Scan for the cell matching the given text and deliver its [X, Y] coordinate at center. 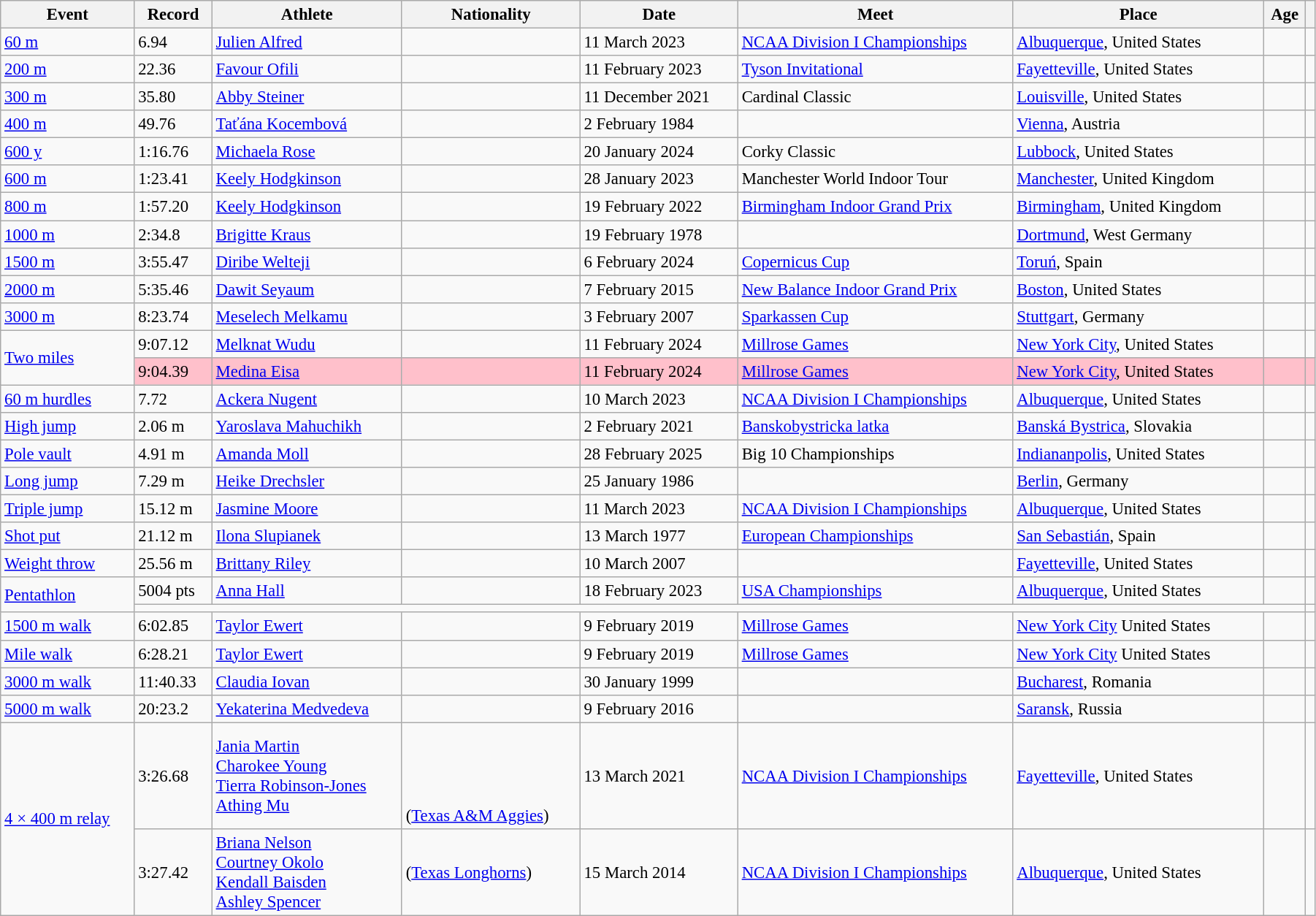
49.76 [173, 124]
Date [659, 15]
25 January 1986 [659, 481]
5004 pts [173, 591]
20:23.2 [173, 709]
6 February 2024 [659, 262]
2 February 1984 [659, 124]
11:40.33 [173, 682]
USA Championships [875, 591]
13 March 2021 [659, 776]
Ackera Nugent [307, 399]
30 January 1999 [659, 682]
18 February 2023 [659, 591]
1:57.20 [173, 207]
400 m [67, 124]
200 m [67, 69]
3000 m [67, 316]
(Texas Longhorns) [491, 872]
2:34.8 [173, 234]
Pole vault [67, 454]
8:23.74 [173, 316]
Pentathlon [67, 595]
Stuttgart, Germany [1139, 316]
New Balance Indoor Grand Prix [875, 289]
Bucharest, Romania [1139, 682]
Event [67, 15]
60 m [67, 42]
Ilona Slupianek [307, 536]
3:26.68 [173, 776]
European Championships [875, 536]
Brittany Riley [307, 564]
2.06 m [173, 427]
1000 m [67, 234]
Taťána Kocembová [307, 124]
9:04.39 [173, 372]
Athlete [307, 15]
Abby Steiner [307, 97]
Toruń, Spain [1139, 262]
Triple jump [67, 509]
Big 10 Championships [875, 454]
Dortmund, West Germany [1139, 234]
Medina Eisa [307, 372]
3 February 2007 [659, 316]
Jasmine Moore [307, 509]
21.12 m [173, 536]
Louisville, United States [1139, 97]
6:28.21 [173, 654]
5:35.46 [173, 289]
Melknat Wudu [307, 344]
4 × 400 m relay [67, 819]
7.29 m [173, 481]
(Texas A&M Aggies) [491, 776]
1500 m walk [67, 627]
Mile walk [67, 654]
3:27.42 [173, 872]
19 February 2022 [659, 207]
1500 m [67, 262]
15 March 2014 [659, 872]
Cardinal Classic [875, 97]
2000 m [67, 289]
Sparkassen Cup [875, 316]
Favour Ofili [307, 69]
6:02.85 [173, 627]
Manchester World Indoor Tour [875, 179]
Jania MartinCharokee YoungTierra Robinson-JonesAthing Mu [307, 776]
High jump [67, 427]
19 February 1978 [659, 234]
Julien Alfred [307, 42]
60 m hurdles [67, 399]
25.56 m [173, 564]
Amanda Moll [307, 454]
Yaroslava Mahuchikh [307, 427]
7.72 [173, 399]
1:23.41 [173, 179]
600 y [67, 152]
28 February 2025 [659, 454]
11 February 2023 [659, 69]
3000 m walk [67, 682]
28 January 2023 [659, 179]
13 March 1977 [659, 536]
Copernicus Cup [875, 262]
4.91 m [173, 454]
600 m [67, 179]
2 February 2021 [659, 427]
22.36 [173, 69]
Boston, United States [1139, 289]
11 December 2021 [659, 97]
Dawit Seyaum [307, 289]
3:55.47 [173, 262]
Nationality [491, 15]
35.80 [173, 97]
6.94 [173, 42]
Anna Hall [307, 591]
Tyson Invitational [875, 69]
Vienna, Austria [1139, 124]
Banskobystricka latka [875, 427]
20 January 2024 [659, 152]
Diribe Welteji [307, 262]
Meselech Melkamu [307, 316]
1:16.76 [173, 152]
Meet [875, 15]
Michaela Rose [307, 152]
Yekaterina Medvedeva [307, 709]
10 March 2007 [659, 564]
Shot put [67, 536]
Manchester, United Kingdom [1139, 179]
Place [1139, 15]
15.12 m [173, 509]
10 March 2023 [659, 399]
Birmingham, United Kingdom [1139, 207]
Birmingham Indoor Grand Prix [875, 207]
Corky Classic [875, 152]
Two miles [67, 358]
Banská Bystrica, Slovakia [1139, 427]
7 February 2015 [659, 289]
Claudia Iovan [307, 682]
Heike Drechsler [307, 481]
300 m [67, 97]
Weight throw [67, 564]
Briana NelsonCourtney OkoloKendall BaisdenAshley Spencer [307, 872]
Lubbock, United States [1139, 152]
Saransk, Russia [1139, 709]
800 m [67, 207]
Long jump [67, 481]
Record [173, 15]
Indiananpolis, United States [1139, 454]
5000 m walk [67, 709]
9 February 2016 [659, 709]
Brigitte Kraus [307, 234]
San Sebastián, Spain [1139, 536]
Berlin, Germany [1139, 481]
9:07.12 [173, 344]
Age [1284, 15]
